Locate the cell with the specified text and output its (x, y) center coordinate. 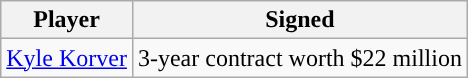
Kyle Korver (67, 58)
Player (67, 20)
3-year contract worth $22 million (300, 58)
Signed (300, 20)
